Pinpoint the cell where the given text exists, returning its [x, y] midpoint coordinate. 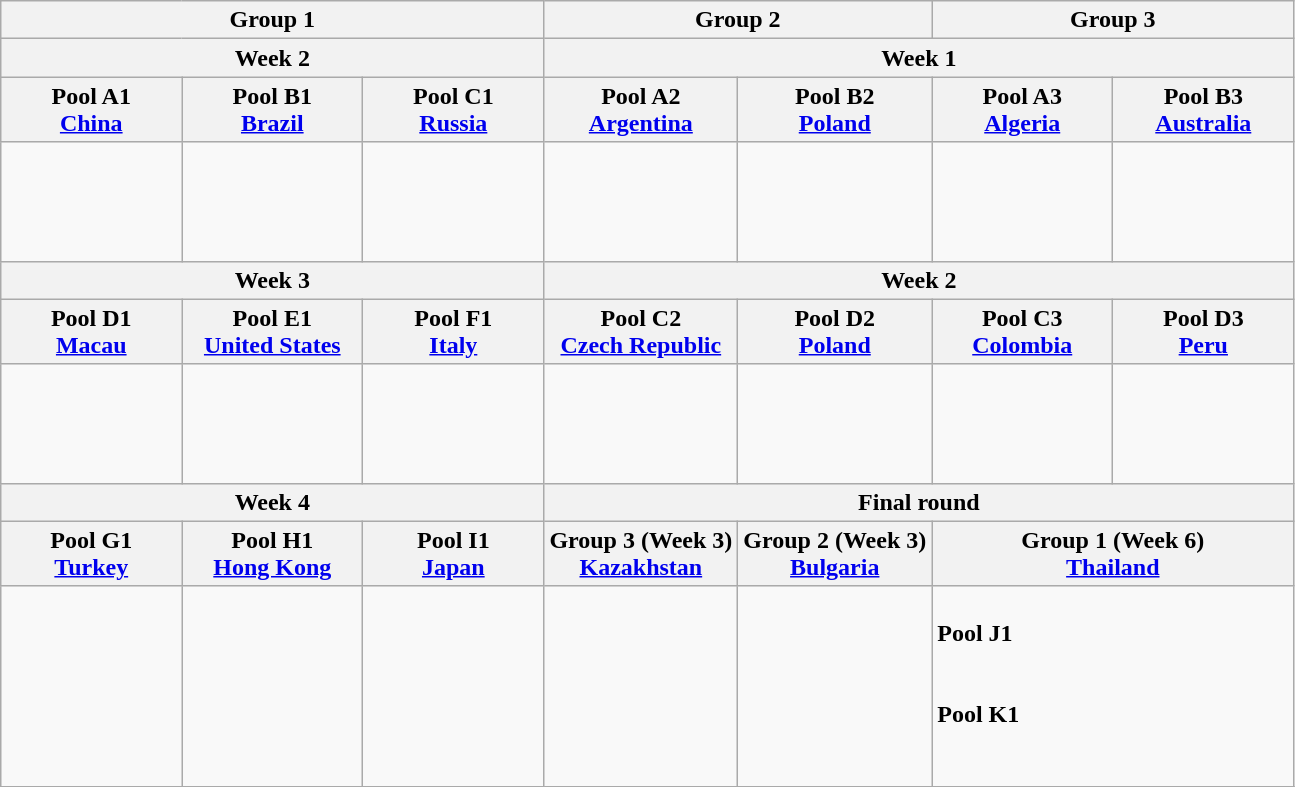
Pool E1 United States [272, 332]
Group 2 [738, 20]
Pool G1 Turkey [92, 554]
Week 1 [919, 58]
Pool C3 Colombia [1022, 332]
Group 3 (Week 3)Kazakhstan [641, 554]
Pool A3 Algeria [1022, 110]
Pool D3 Peru [1204, 332]
Group 3 [1113, 20]
Pool F1 Italy [454, 332]
Group 1 [272, 20]
Pool H1 Hong Kong [272, 554]
Pool D1 Macau [92, 332]
Week 3 [272, 280]
Pool A1 China [92, 110]
Week 4 [272, 502]
Group 1 (Week 6)Thailand [1113, 554]
Pool J1 Pool K1 [1113, 686]
Pool A2 Argentina [641, 110]
Group 2 (Week 3)Bulgaria [835, 554]
Pool C2 Czech Republic [641, 332]
Pool I1 Japan [454, 554]
Pool B1 Brazil [272, 110]
Pool C1 Russia [454, 110]
Pool D2 Poland [835, 332]
Pool B3 Australia [1204, 110]
Pool B2 Poland [835, 110]
Final round [919, 502]
